Return the (X, Y) coordinate for the center point of the cell that contains the specified text.  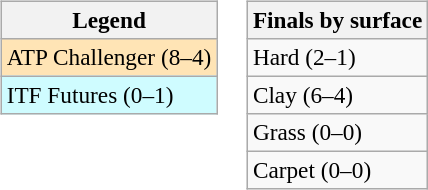
Clay (6–4) (337, 95)
ATP Challenger (8–4) (108, 57)
ITF Futures (0–1) (108, 95)
Carpet (0–0) (337, 171)
Grass (0–0) (337, 133)
Finals by surface (337, 20)
Hard (2–1) (337, 57)
Legend (108, 20)
